Capture the cell that displays the provided text and extract its (x, y) central coordinate. 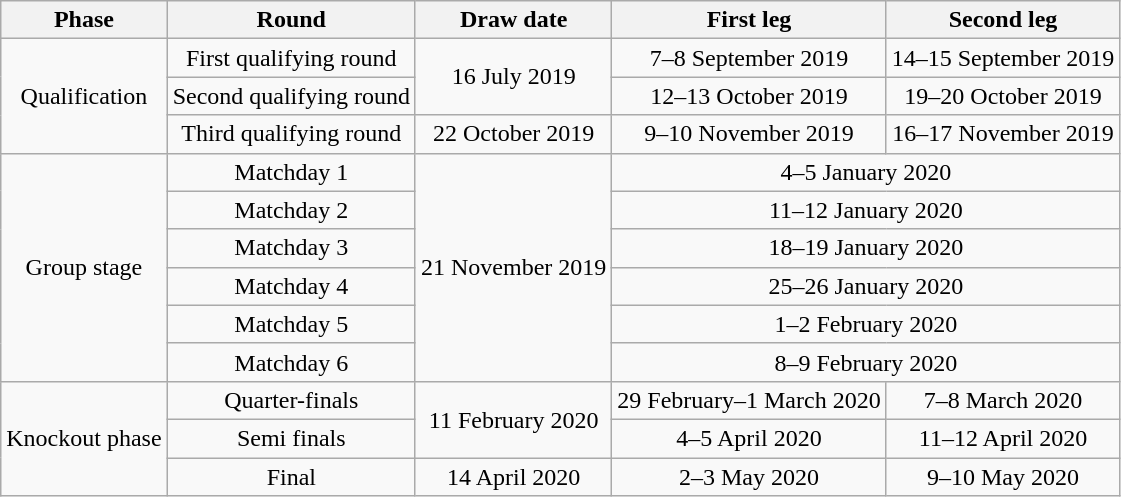
4–5 April 2020 (749, 438)
Matchday 2 (291, 210)
Second qualifying round (291, 96)
Matchday 4 (291, 286)
Semi finals (291, 438)
14 April 2020 (513, 477)
Group stage (84, 267)
11 February 2020 (513, 419)
12–13 October 2019 (749, 96)
18–19 January 2020 (866, 248)
Third qualifying round (291, 134)
Matchday 3 (291, 248)
First qualifying round (291, 58)
9–10 November 2019 (749, 134)
22 October 2019 (513, 134)
Round (291, 20)
21 November 2019 (513, 267)
19–20 October 2019 (1003, 96)
Qualification (84, 96)
Knockout phase (84, 438)
8–9 February 2020 (866, 362)
2–3 May 2020 (749, 477)
Quarter-finals (291, 400)
Final (291, 477)
11–12 January 2020 (866, 210)
29 February–1 March 2020 (749, 400)
First leg (749, 20)
25–26 January 2020 (866, 286)
Phase (84, 20)
16 July 2019 (513, 77)
9–10 May 2020 (1003, 477)
1–2 February 2020 (866, 324)
Matchday 6 (291, 362)
14–15 September 2019 (1003, 58)
7–8 March 2020 (1003, 400)
Matchday 5 (291, 324)
11–12 April 2020 (1003, 438)
16–17 November 2019 (1003, 134)
4–5 January 2020 (866, 172)
Draw date (513, 20)
Matchday 1 (291, 172)
7–8 September 2019 (749, 58)
Second leg (1003, 20)
